Return (x, y) of the center of cell containing provided text 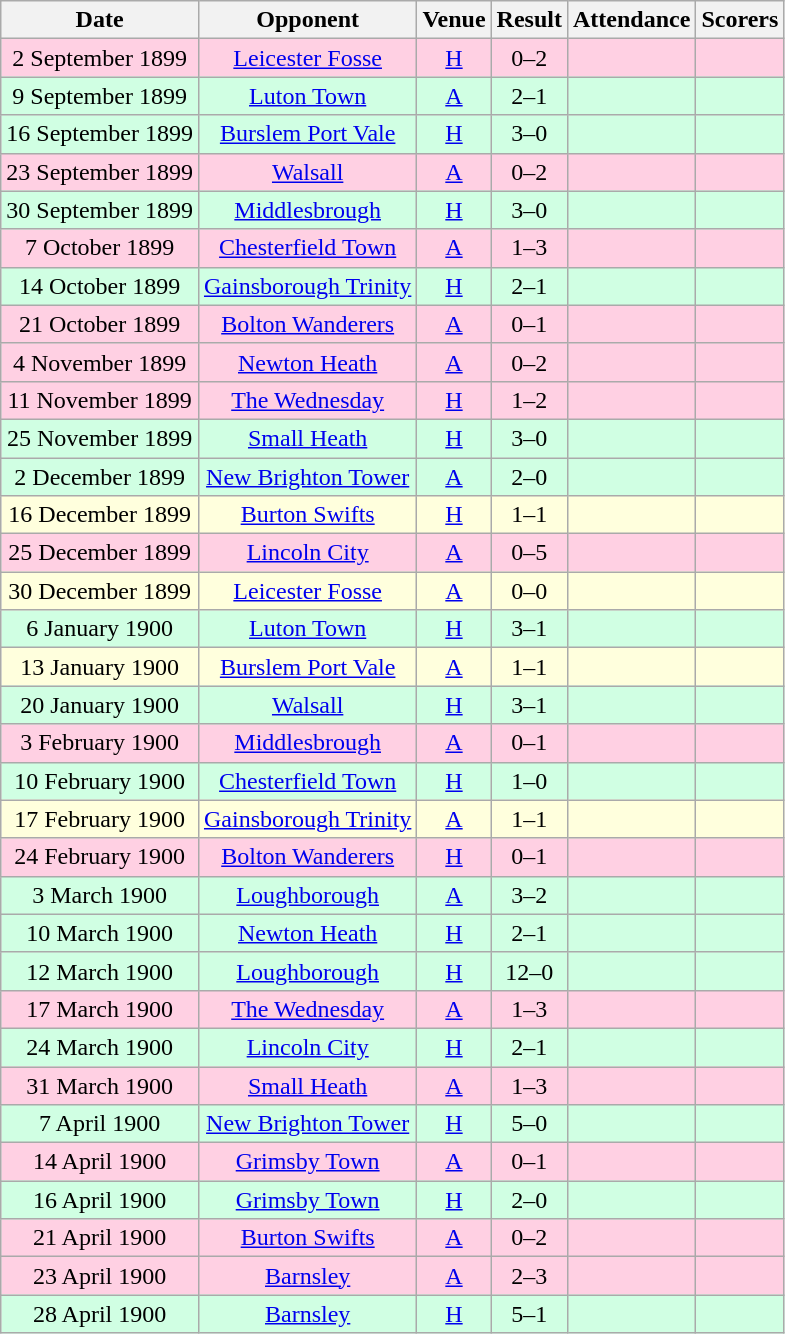
12 March 1900 (100, 971)
30 December 1899 (100, 591)
13 January 1900 (100, 667)
14 October 1899 (100, 286)
6 January 1900 (100, 629)
31 March 1900 (100, 1085)
1–2 (529, 400)
10 February 1900 (100, 781)
10 March 1900 (100, 933)
Result (529, 20)
12–0 (529, 971)
2–3 (529, 1276)
Date (100, 20)
Venue (454, 20)
17 February 1900 (100, 819)
16 September 1899 (100, 134)
30 September 1899 (100, 210)
3–2 (529, 895)
5–1 (529, 1314)
3 February 1900 (100, 743)
28 April 1900 (100, 1314)
Scorers (740, 20)
2 September 1899 (100, 58)
23 April 1900 (100, 1276)
25 November 1899 (100, 438)
24 March 1900 (100, 1047)
9 September 1899 (100, 96)
Attendance (631, 20)
14 April 1900 (100, 1162)
7 October 1899 (100, 248)
4 November 1899 (100, 362)
20 January 1900 (100, 705)
2 December 1899 (100, 477)
21 October 1899 (100, 324)
21 April 1900 (100, 1238)
23 September 1899 (100, 172)
11 November 1899 (100, 400)
17 March 1900 (100, 1009)
5–0 (529, 1124)
Opponent (307, 20)
16 April 1900 (100, 1200)
3 March 1900 (100, 895)
1–0 (529, 781)
0–0 (529, 591)
16 December 1899 (100, 515)
24 February 1900 (100, 857)
25 December 1899 (100, 553)
7 April 1900 (100, 1124)
0–5 (529, 553)
